Return the [X, Y] coordinate for the center point of the cell that contains the specified text.  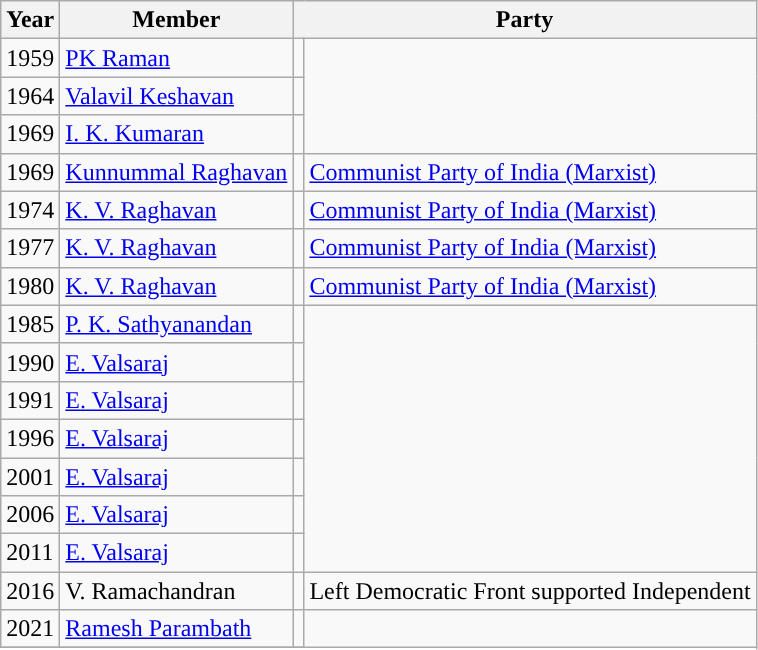
1977 [30, 248]
Valavil Keshavan [176, 96]
1974 [30, 210]
2011 [30, 553]
V. Ramachandran [176, 591]
Left Democratic Front supported Independent [530, 591]
1990 [30, 362]
PK Raman [176, 58]
1964 [30, 96]
Member [176, 20]
Party [524, 20]
2006 [30, 515]
1991 [30, 400]
2021 [30, 629]
2001 [30, 477]
1980 [30, 286]
I. K. Kumaran [176, 134]
Ramesh Parambath [176, 629]
2016 [30, 591]
Year [30, 20]
P. K. Sathyanandan [176, 324]
1985 [30, 324]
1959 [30, 58]
Kunnummal Raghavan [176, 172]
1996 [30, 438]
